Pinpoint the cell where the given text exists, returning its (X, Y) midpoint coordinate. 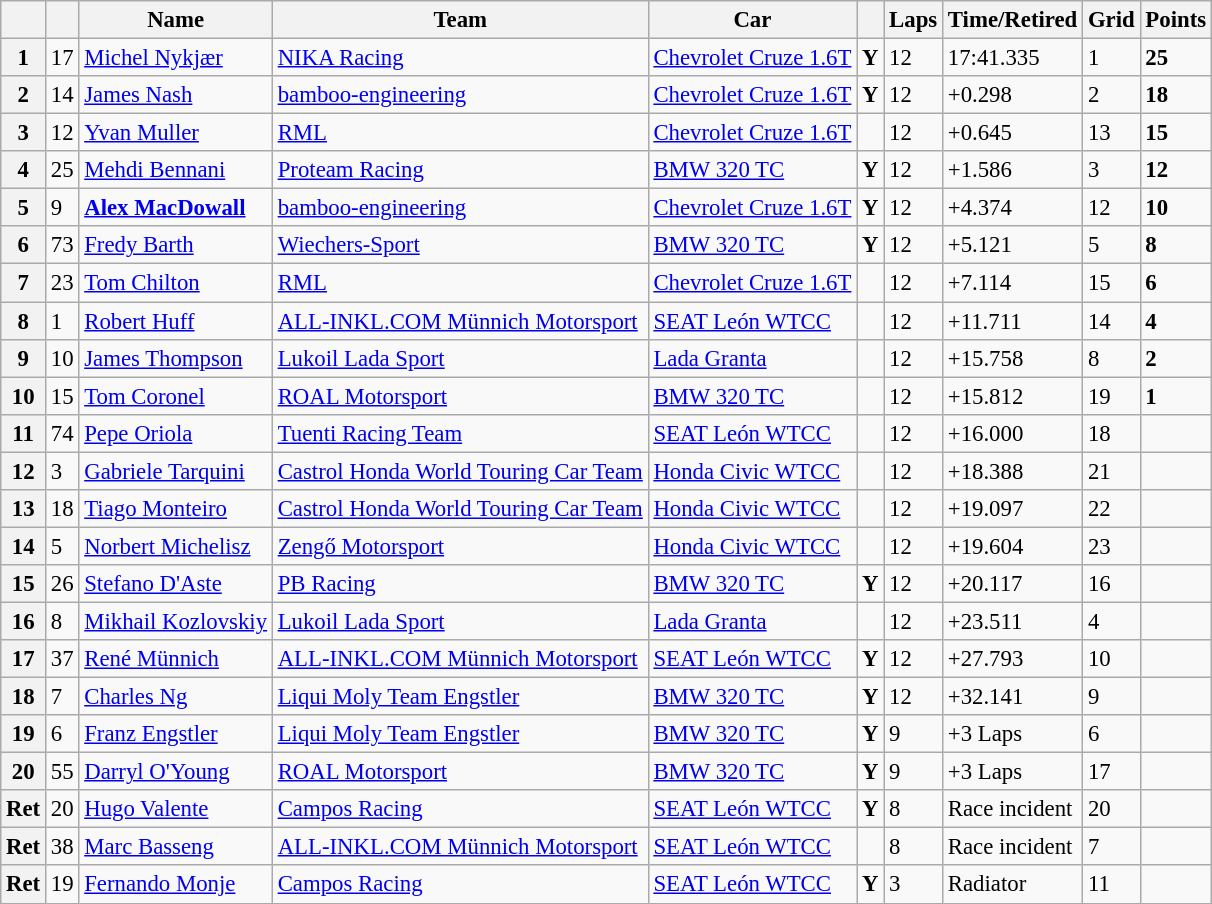
Gabriele Tarquini (176, 471)
Grid (1112, 20)
PB Racing (460, 584)
Zengő Motorsport (460, 546)
55 (62, 772)
+7.114 (1012, 283)
+23.511 (1012, 621)
Alex MacDowall (176, 208)
37 (62, 659)
Tiago Monteiro (176, 509)
+19.604 (1012, 546)
+0.645 (1012, 133)
Hugo Valente (176, 809)
Car (752, 20)
26 (62, 584)
Darryl O'Young (176, 772)
Tom Chilton (176, 283)
+0.298 (1012, 95)
17:41.335 (1012, 58)
Charles Ng (176, 697)
Team (460, 20)
Norbert Michelisz (176, 546)
+11.711 (1012, 321)
Stefano D'Aste (176, 584)
Michel Nykjær (176, 58)
38 (62, 847)
Time/Retired (1012, 20)
+15.812 (1012, 396)
Name (176, 20)
Points (1176, 20)
Pepe Oriola (176, 433)
+5.121 (1012, 245)
Marc Basseng (176, 847)
James Nash (176, 95)
Laps (914, 20)
+16.000 (1012, 433)
+1.586 (1012, 170)
22 (1112, 509)
+32.141 (1012, 697)
NIKA Racing (460, 58)
James Thompson (176, 358)
Tuenti Racing Team (460, 433)
21 (1112, 471)
+20.117 (1012, 584)
René Münnich (176, 659)
Fredy Barth (176, 245)
+19.097 (1012, 509)
Proteam Racing (460, 170)
+27.793 (1012, 659)
73 (62, 245)
Robert Huff (176, 321)
Mikhail Kozlovskiy (176, 621)
74 (62, 433)
Franz Engstler (176, 734)
Tom Coronel (176, 396)
Wiechers-Sport (460, 245)
Radiator (1012, 885)
Fernando Monje (176, 885)
+15.758 (1012, 358)
+18.388 (1012, 471)
Mehdi Bennani (176, 170)
+4.374 (1012, 208)
Yvan Muller (176, 133)
